Extract the (X, Y) coordinate from the center of the cell holding the provided text.  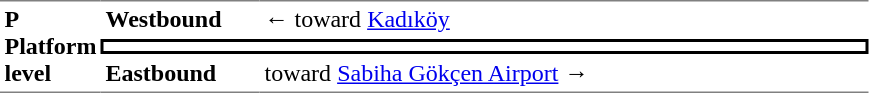
← toward Kadıköy (564, 20)
toward Sabiha Gökçen Airport → (564, 74)
Eastbound (180, 74)
PPlatform level (50, 46)
Westbound (180, 20)
